For the text-containing cell, return its midpoint in (x, y) coordinate format. 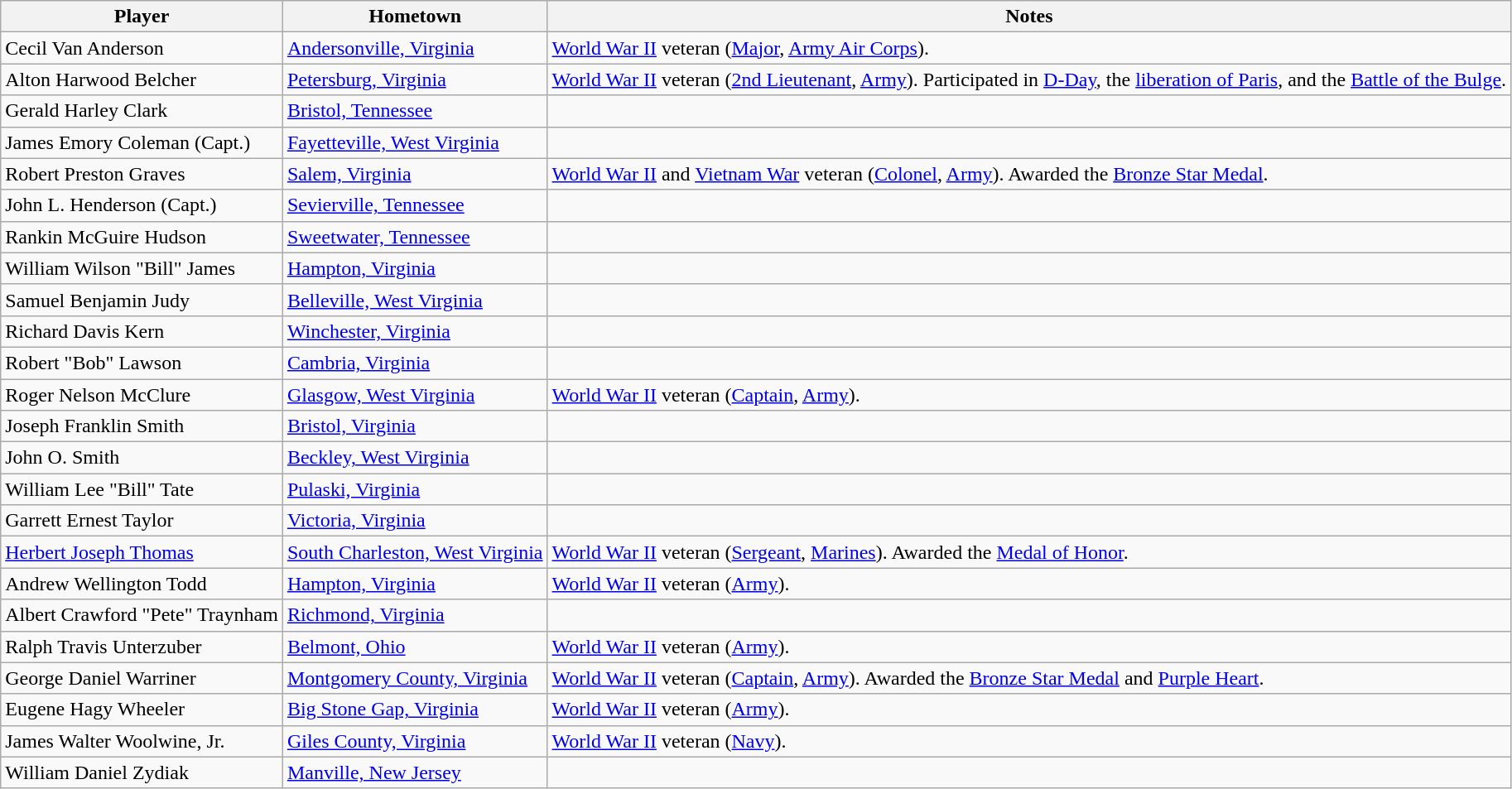
George Daniel Warriner (142, 678)
Garrett Ernest Taylor (142, 521)
Ralph Travis Unterzuber (142, 647)
John O. Smith (142, 458)
World War II veteran (Navy). (1029, 741)
Sevierville, Tennessee (415, 205)
Eugene Hagy Wheeler (142, 710)
Samuel Benjamin Judy (142, 300)
Roger Nelson McClure (142, 395)
Big Stone Gap, Virginia (415, 710)
Pulaski, Virginia (415, 489)
Richard Davis Kern (142, 331)
Joseph Franklin Smith (142, 426)
William Daniel Zydiak (142, 772)
World War II veteran (Major, Army Air Corps). (1029, 48)
Belmont, Ohio (415, 647)
James Emory Coleman (Capt.) (142, 142)
Cambria, Virginia (415, 363)
Alton Harwood Belcher (142, 79)
William Lee "Bill" Tate (142, 489)
Andrew Wellington Todd (142, 584)
World War II and Vietnam War veteran (Colonel, Army). Awarded the Bronze Star Medal. (1029, 174)
Gerald Harley Clark (142, 111)
Winchester, Virginia (415, 331)
Beckley, West Virginia (415, 458)
Robert "Bob" Lawson (142, 363)
World War II veteran (Sergeant, Marines). Awarded the Medal of Honor. (1029, 552)
World War II veteran (Captain, Army). (1029, 395)
Fayetteville, West Virginia (415, 142)
John L. Henderson (Capt.) (142, 205)
Player (142, 17)
James Walter Woolwine, Jr. (142, 741)
Albert Crawford "Pete" Traynham (142, 615)
Hometown (415, 17)
South Charleston, West Virginia (415, 552)
World War II veteran (Captain, Army). Awarded the Bronze Star Medal and Purple Heart. (1029, 678)
Andersonville, Virginia (415, 48)
Cecil Van Anderson (142, 48)
Salem, Virginia (415, 174)
Bristol, Tennessee (415, 111)
Petersburg, Virginia (415, 79)
Belleville, West Virginia (415, 300)
Herbert Joseph Thomas (142, 552)
Robert Preston Graves (142, 174)
Sweetwater, Tennessee (415, 237)
Victoria, Virginia (415, 521)
Glasgow, West Virginia (415, 395)
Giles County, Virginia (415, 741)
William Wilson "Bill" James (142, 268)
Manville, New Jersey (415, 772)
Montgomery County, Virginia (415, 678)
Bristol, Virginia (415, 426)
Rankin McGuire Hudson (142, 237)
Notes (1029, 17)
Richmond, Virginia (415, 615)
World War II veteran (2nd Lieutenant, Army). Participated in D-Day, the liberation of Paris, and the Battle of the Bulge. (1029, 79)
